Return the (X, Y) coordinate for the center point of the cell that contains the specified text.  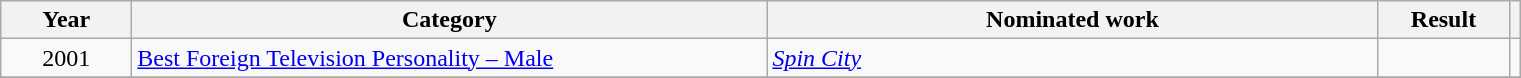
Spin City (1072, 58)
Nominated work (1072, 20)
Category (450, 20)
Year (66, 20)
Result (1444, 20)
2001 (66, 58)
Best Foreign Television Personality – Male (450, 58)
